For the text-containing cell, return its midpoint in [X, Y] coordinate format. 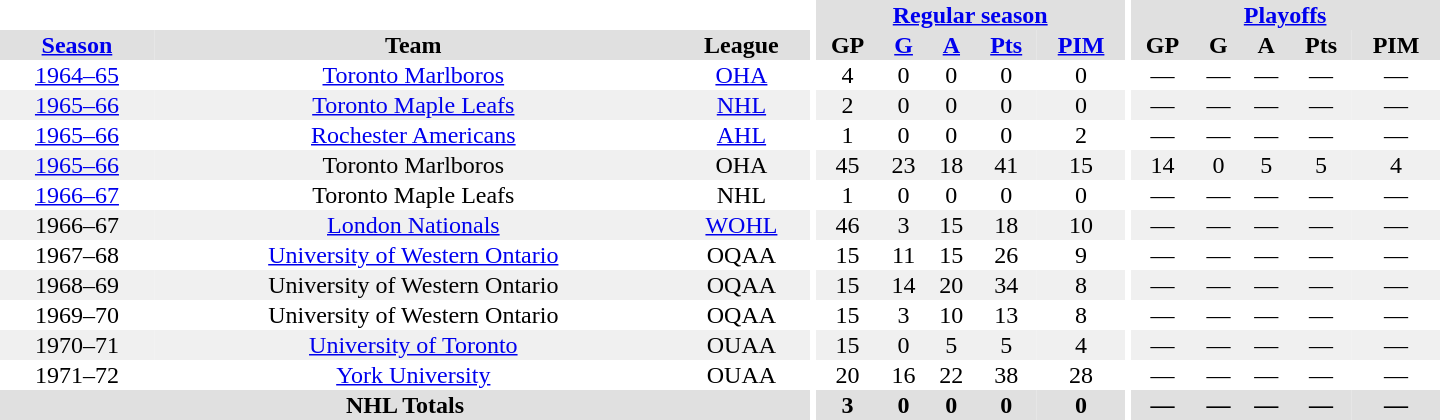
9 [1081, 255]
28 [1081, 375]
Rochester Americans [414, 135]
Playoffs [1285, 15]
23 [904, 165]
Regular season [970, 15]
Team [414, 45]
1967–68 [77, 255]
1968–69 [77, 285]
WOHL [742, 225]
16 [904, 375]
York University [414, 375]
11 [904, 255]
1969–70 [77, 315]
45 [847, 165]
1970–71 [77, 345]
London Nationals [414, 225]
38 [1006, 375]
Season [77, 45]
1971–72 [77, 375]
1964–65 [77, 75]
34 [1006, 285]
26 [1006, 255]
University of Toronto [414, 345]
League [742, 45]
AHL [742, 135]
41 [1006, 165]
NHL Totals [405, 405]
46 [847, 225]
13 [1006, 315]
22 [951, 375]
